Scan for the cell matching the given text and deliver its [X, Y] coordinate at center. 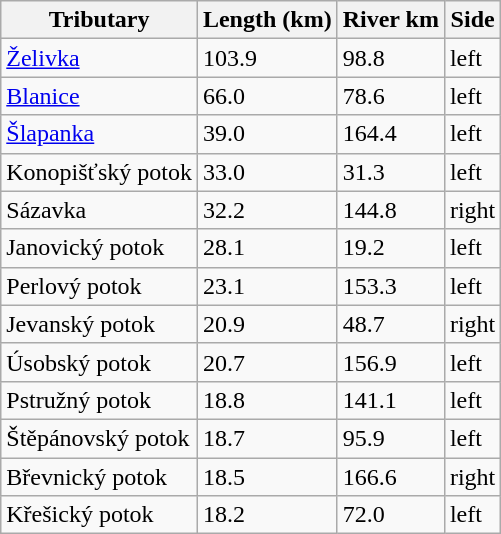
98.8 [390, 58]
72.0 [390, 515]
Length (km) [267, 20]
Blanice [100, 96]
39.0 [267, 134]
Janovický potok [100, 248]
33.0 [267, 172]
Side [472, 20]
156.9 [390, 362]
164.4 [390, 134]
95.9 [390, 438]
48.7 [390, 324]
166.6 [390, 477]
23.1 [267, 286]
141.1 [390, 400]
78.6 [390, 96]
66.0 [267, 96]
River km [390, 20]
18.8 [267, 400]
Úsobský potok [100, 362]
Jevanský potok [100, 324]
19.2 [390, 248]
Pstružný potok [100, 400]
Štěpánovský potok [100, 438]
Břevnický potok [100, 477]
103.9 [267, 58]
32.2 [267, 210]
Konopišťský potok [100, 172]
Sázavka [100, 210]
18.2 [267, 515]
18.5 [267, 477]
20.9 [267, 324]
Šlapanka [100, 134]
153.3 [390, 286]
Perlový potok [100, 286]
Tributary [100, 20]
18.7 [267, 438]
28.1 [267, 248]
144.8 [390, 210]
20.7 [267, 362]
Křešický potok [100, 515]
Želivka [100, 58]
31.3 [390, 172]
